Capture the cell that displays the provided text and extract its [X, Y] central coordinate. 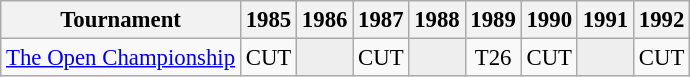
1990 [549, 20]
1989 [493, 20]
1986 [325, 20]
1985 [268, 20]
1991 [605, 20]
1987 [381, 20]
1988 [437, 20]
1992 [661, 20]
T26 [493, 58]
Tournament [121, 20]
The Open Championship [121, 58]
